Capture the cell that displays the provided text and extract its [x, y] central coordinate. 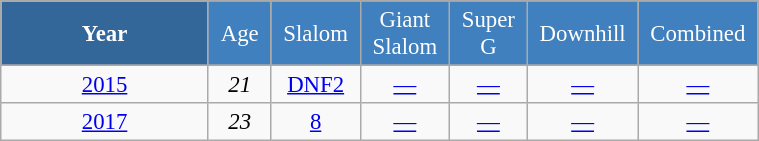
23 [240, 122]
DNF2 [316, 85]
Age [240, 34]
Super G [488, 34]
Combined [698, 34]
2015 [105, 85]
Year [105, 34]
GiantSlalom [404, 34]
8 [316, 122]
2017 [105, 122]
21 [240, 85]
Slalom [316, 34]
Downhill [582, 34]
